Output the (x, y) coordinate of the center of the cell containing the given text.  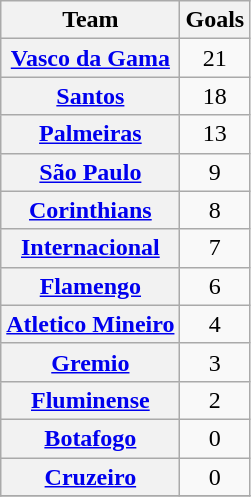
Team (90, 20)
Santos (90, 96)
3 (215, 362)
Fluminense (90, 400)
18 (215, 96)
Botafogo (90, 438)
9 (215, 172)
7 (215, 248)
São Paulo (90, 172)
Internacional (90, 248)
Flamengo (90, 286)
Corinthians (90, 210)
Palmeiras (90, 134)
Atletico Mineiro (90, 324)
Gremio (90, 362)
4 (215, 324)
Vasco da Gama (90, 58)
Goals (215, 20)
2 (215, 400)
13 (215, 134)
8 (215, 210)
Cruzeiro (90, 477)
21 (215, 58)
6 (215, 286)
